For the text-containing cell, return its midpoint in [X, Y] coordinate format. 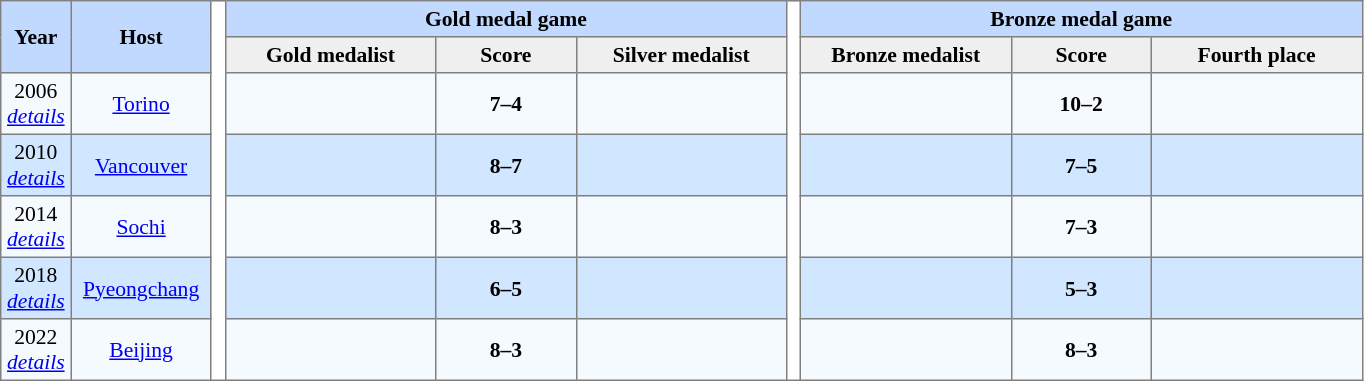
7–5 [1081, 165]
Sochi [141, 227]
2010 details [36, 165]
Silver medalist [681, 55]
8–7 [506, 165]
2018 details [36, 288]
Fourth place [1256, 55]
Gold medalist [330, 55]
Bronze medal game [1082, 19]
Beijing [141, 350]
Torino [141, 104]
2014details [36, 227]
10–2 [1081, 104]
Host [141, 37]
2022details [36, 350]
Year [36, 37]
Vancouver [141, 165]
7–4 [506, 104]
Gold medal game [506, 19]
Bronze medalist [906, 55]
7–3 [1081, 227]
Pyeongchang [141, 288]
6–5 [506, 288]
2006details [36, 104]
5–3 [1081, 288]
